Find where the given text appears and provide that cell's center as (X, Y) coordinate. 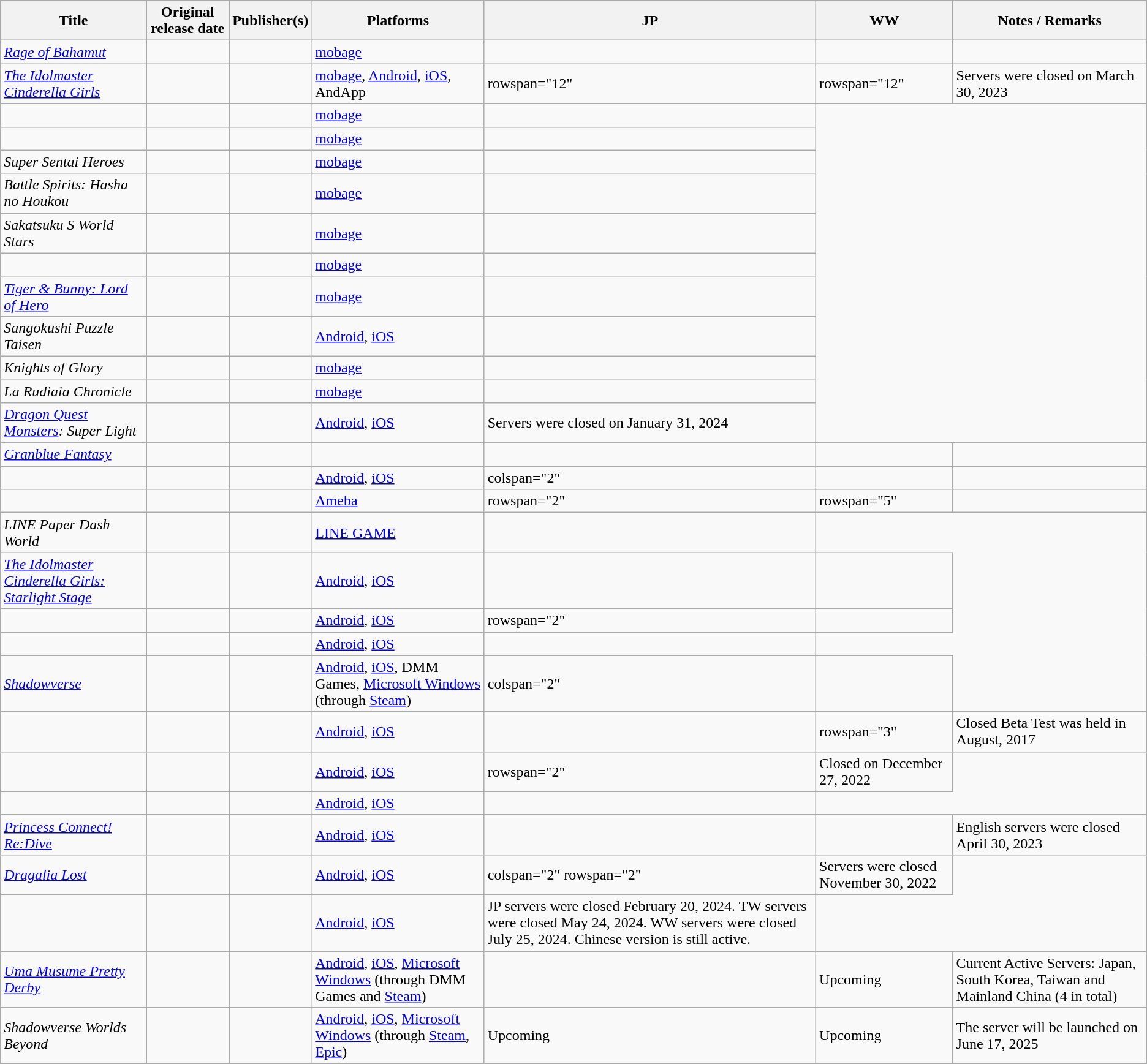
JP (649, 21)
The server will be launched on June 17, 2025 (1050, 1036)
WW (885, 21)
Platforms (398, 21)
JP servers were closed February 20, 2024. TW servers were closed May 24, 2024. WW servers were closed July 25, 2024. Chinese version is still active. (649, 923)
Servers were closed on January 31, 2024 (649, 423)
Dragalia Lost (74, 875)
colspan="2" rowspan="2" (649, 875)
Closed Beta Test was held in August, 2017 (1050, 731)
Ameba (398, 501)
Servers were closed November 30, 2022 (885, 875)
Rage of Bahamut (74, 52)
Android, iOS, Microsoft Windows (through DMM Games and Steam) (398, 979)
Sangokushi Puzzle Taisen (74, 336)
Tiger & Bunny: Lord of Hero (74, 296)
Uma Musume Pretty Derby (74, 979)
Battle Spirits: Hasha no Houkou (74, 194)
Dragon Quest Monsters: Super Light (74, 423)
La Rudiaia Chronicle (74, 391)
Title (74, 21)
Publisher(s) (271, 21)
Android, iOS, DMM Games, Microsoft Windows (through Steam) (398, 684)
Shadowverse (74, 684)
Closed on December 27, 2022 (885, 772)
mobage, Android, iOS, AndApp (398, 83)
The Idolmaster Cinderella Girls (74, 83)
Android, iOS, Microsoft Windows (through Steam, Epic) (398, 1036)
Servers were closed on March 30, 2023 (1050, 83)
Granblue Fantasy (74, 455)
LINE GAME (398, 533)
Knights of Glory (74, 368)
English servers were closed April 30, 2023 (1050, 834)
Super Sentai Heroes (74, 162)
The Idolmaster Cinderella Girls: Starlight Stage (74, 581)
Princess Connect! Re:Dive (74, 834)
Original release date (187, 21)
LINE Paper Dash World (74, 533)
Notes / Remarks (1050, 21)
Sakatsuku S World Stars (74, 233)
Shadowverse Worlds Beyond (74, 1036)
rowspan="3" (885, 731)
Current Active Servers: Japan, South Korea, Taiwan and Mainland China (4 in total) (1050, 979)
rowspan="5" (885, 501)
